Search for the cell housing the specified text and yield its (x, y) center coordinate. 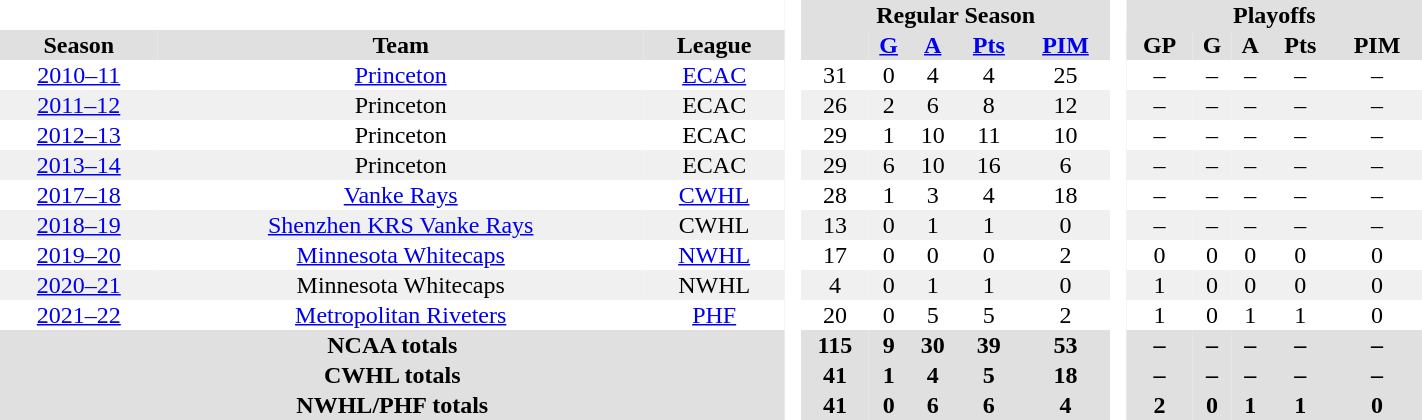
2011–12 (79, 105)
115 (835, 345)
CWHL totals (392, 375)
Vanke Rays (401, 195)
12 (1066, 105)
Metropolitan Riveters (401, 315)
2017–18 (79, 195)
20 (835, 315)
13 (835, 225)
3 (932, 195)
PHF (714, 315)
Regular Season (956, 15)
2019–20 (79, 255)
Shenzhen KRS Vanke Rays (401, 225)
8 (988, 105)
26 (835, 105)
2020–21 (79, 285)
2021–22 (79, 315)
30 (932, 345)
25 (1066, 75)
11 (988, 135)
17 (835, 255)
2013–14 (79, 165)
31 (835, 75)
Team (401, 45)
2018–19 (79, 225)
GP (1160, 45)
53 (1066, 345)
Season (79, 45)
2010–11 (79, 75)
NCAA totals (392, 345)
39 (988, 345)
16 (988, 165)
NWHL/PHF totals (392, 405)
9 (888, 345)
28 (835, 195)
League (714, 45)
2012–13 (79, 135)
Playoffs (1274, 15)
